Locate the cell with the specified text and output its [X, Y] center coordinate. 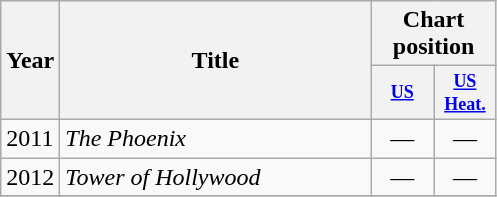
Tower of Hollywood [216, 177]
US [402, 93]
Title [216, 60]
Year [30, 60]
The Phoenix [216, 138]
Chart position [434, 34]
2011 [30, 138]
2012 [30, 177]
US Heat. [466, 93]
